From the cell containing the given text, extract its center point as (x, y) coordinate. 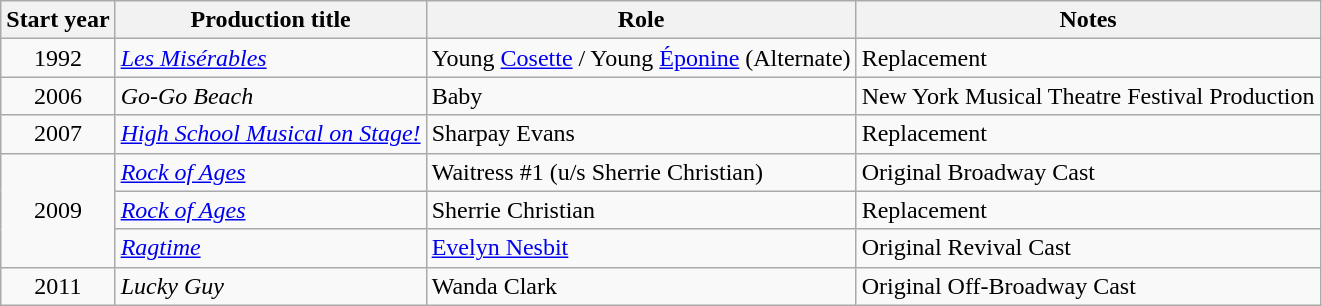
2007 (58, 134)
Original Revival Cast (1088, 248)
Les Misérables (270, 58)
Start year (58, 20)
Notes (1088, 20)
Waitress #1 (u/s Sherrie Christian) (641, 172)
Sherrie Christian (641, 210)
2011 (58, 286)
New York Musical Theatre Festival Production (1088, 96)
Go-Go Beach (270, 96)
Original Broadway Cast (1088, 172)
Role (641, 20)
Lucky Guy (270, 286)
Evelyn Nesbit (641, 248)
Production title (270, 20)
Original Off-Broadway Cast (1088, 286)
2009 (58, 210)
Baby (641, 96)
Ragtime (270, 248)
1992 (58, 58)
2006 (58, 96)
Young Cosette / Young Éponine (Alternate) (641, 58)
Sharpay Evans (641, 134)
High School Musical on Stage! (270, 134)
Wanda Clark (641, 286)
